Return the [x, y] coordinate for the center point of the cell that contains the specified text.  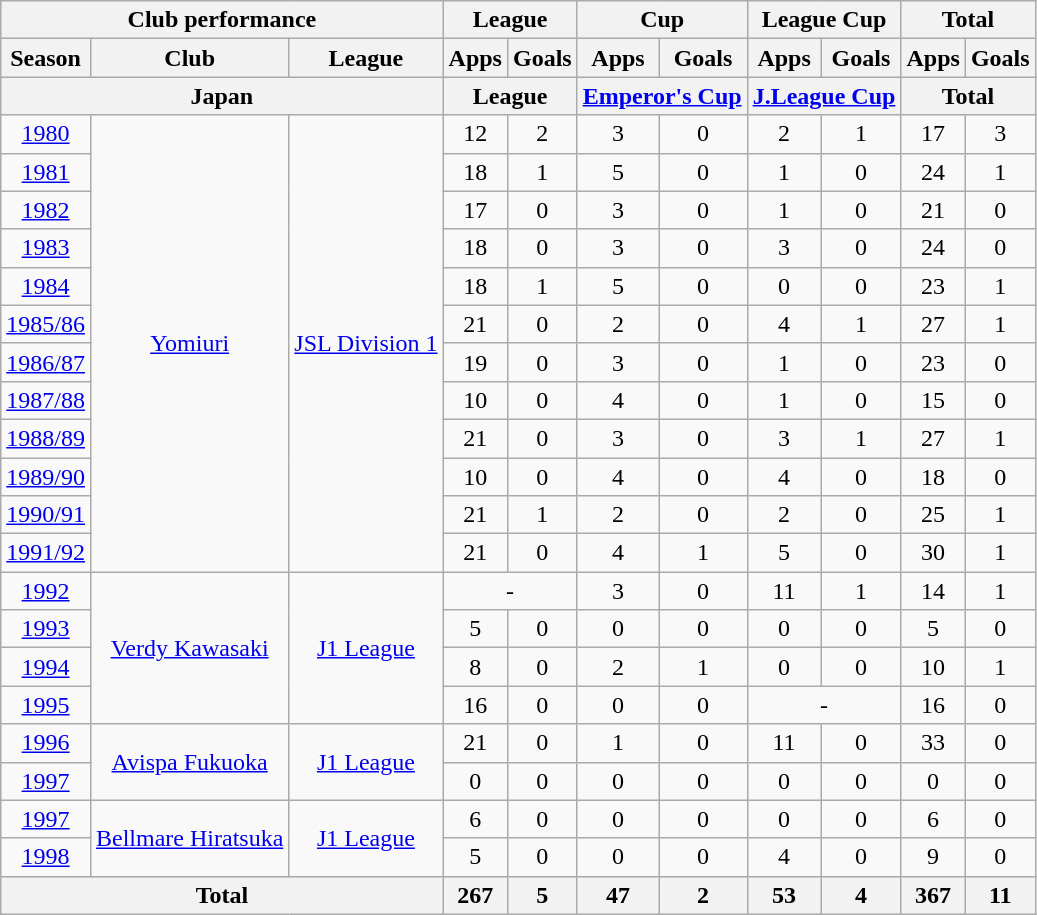
1984 [46, 286]
1983 [46, 248]
8 [475, 667]
33 [933, 743]
Club performance [222, 20]
Cup [662, 20]
Verdy Kawasaki [189, 648]
1992 [46, 591]
267 [475, 895]
Avispa Fukuoka [189, 762]
1994 [46, 667]
1989/90 [46, 477]
1988/89 [46, 438]
53 [784, 895]
1985/86 [46, 324]
1981 [46, 172]
Yomiuri [189, 344]
30 [933, 553]
JSL Division 1 [366, 344]
1998 [46, 857]
Japan [222, 96]
1995 [46, 705]
J.League Cup [824, 96]
Emperor's Cup [662, 96]
19 [475, 362]
1980 [46, 134]
1991/92 [46, 553]
9 [933, 857]
1996 [46, 743]
15 [933, 400]
Bellmare Hiratsuka [189, 838]
1987/88 [46, 400]
1990/91 [46, 515]
47 [618, 895]
1993 [46, 629]
25 [933, 515]
1982 [46, 210]
Club [189, 58]
12 [475, 134]
14 [933, 591]
League Cup [824, 20]
Season [46, 58]
367 [933, 895]
1986/87 [46, 362]
